Capture the cell that displays the provided text and extract its (X, Y) central coordinate. 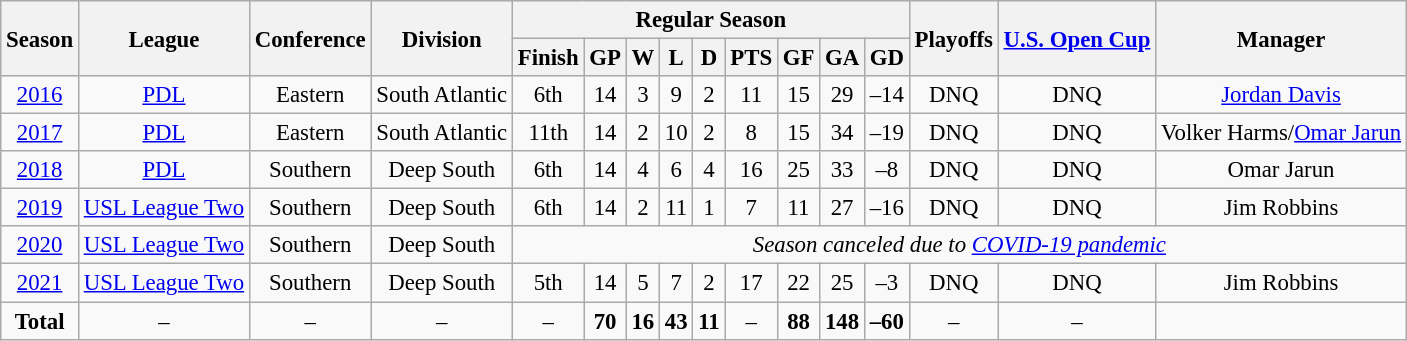
W (642, 58)
70 (605, 321)
2021 (40, 283)
33 (842, 170)
5th (548, 283)
–16 (886, 208)
9 (676, 95)
2019 (40, 208)
2016 (40, 95)
29 (842, 95)
8 (751, 133)
–14 (886, 95)
PTS (751, 58)
Season canceled due to COVID-19 pandemic (960, 245)
L (676, 58)
Conference (310, 38)
88 (798, 321)
1 (709, 208)
GP (605, 58)
GA (842, 58)
Volker Harms/Omar Jarun (1282, 133)
11th (548, 133)
Total (40, 321)
27 (842, 208)
Manager (1282, 38)
10 (676, 133)
22 (798, 283)
Omar Jarun (1282, 170)
–3 (886, 283)
–60 (886, 321)
17 (751, 283)
2020 (40, 245)
Finish (548, 58)
Regular Season (712, 20)
–8 (886, 170)
43 (676, 321)
Jordan Davis (1282, 95)
2018 (40, 170)
Playoffs (954, 38)
GF (798, 58)
GD (886, 58)
148 (842, 321)
Division (442, 38)
5 (642, 283)
D (709, 58)
3 (642, 95)
6 (676, 170)
Season (40, 38)
34 (842, 133)
–19 (886, 133)
2017 (40, 133)
League (164, 38)
U.S. Open Cup (1076, 38)
